Search for the cell housing the specified text and yield its (X, Y) center coordinate. 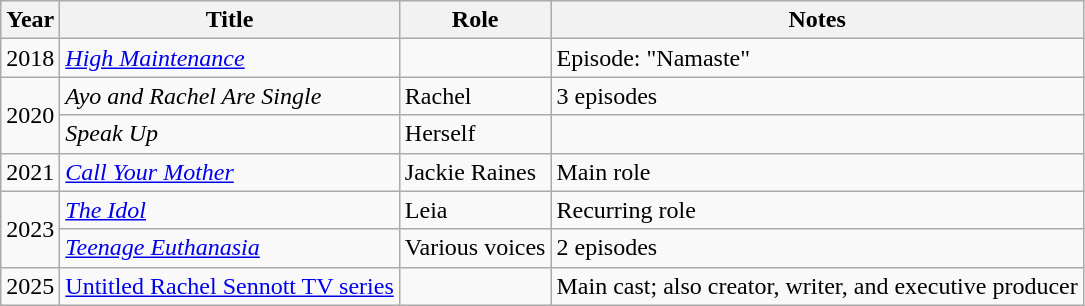
Ayo and Rachel Are Single (230, 96)
Speak Up (230, 134)
Year (30, 20)
2023 (30, 229)
Teenage Euthanasia (230, 248)
Rachel (475, 96)
2025 (30, 286)
Role (475, 20)
3 episodes (817, 96)
Herself (475, 134)
Notes (817, 20)
Call Your Mother (230, 172)
Main cast; also creator, writer, and executive producer (817, 286)
Title (230, 20)
Untitled Rachel Sennott TV series (230, 286)
2018 (30, 58)
Various voices (475, 248)
Jackie Raines (475, 172)
High Maintenance (230, 58)
Episode: "Namaste" (817, 58)
The Idol (230, 210)
2020 (30, 115)
Recurring role (817, 210)
2021 (30, 172)
2 episodes (817, 248)
Main role (817, 172)
Leia (475, 210)
